Return (X, Y) of the center of cell containing provided text 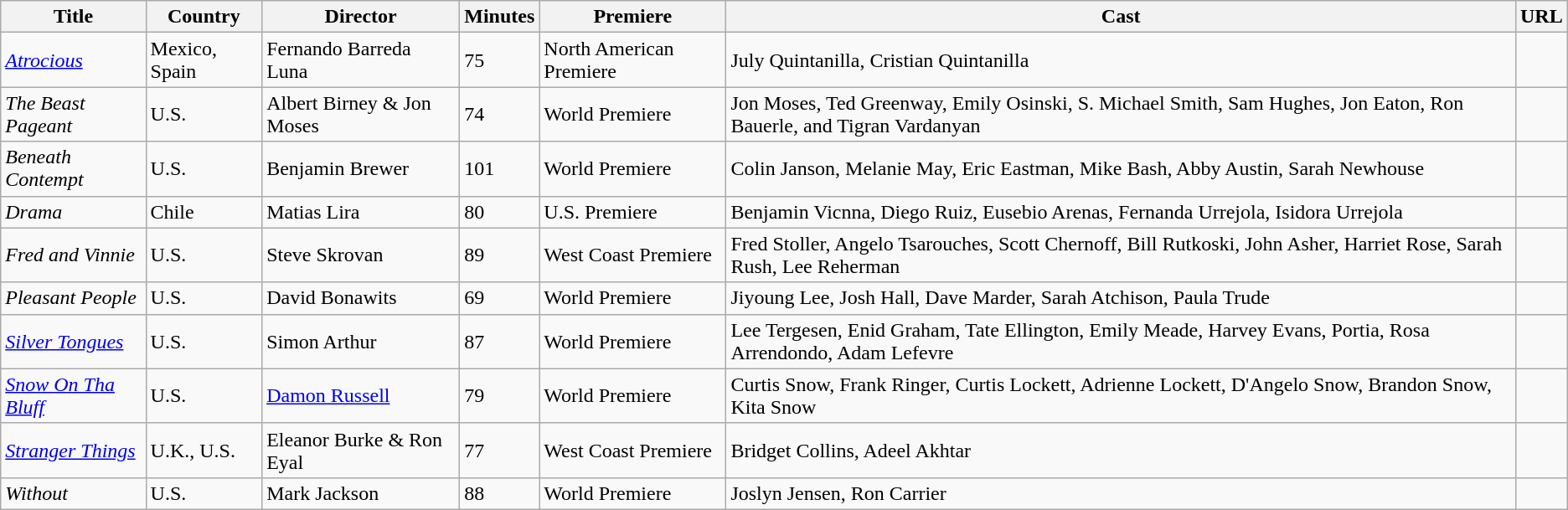
Beneath Contempt (74, 169)
80 (499, 212)
Mexico, Spain (204, 60)
Steve Skrovan (361, 255)
Fernando Barreda Luna (361, 60)
Director (361, 17)
Matias Lira (361, 212)
Country (204, 17)
Mark Jackson (361, 493)
77 (499, 451)
July Quintanilla, Cristian Quintanilla (1121, 60)
Jiyoung Lee, Josh Hall, Dave Marder, Sarah Atchison, Paula Trude (1121, 298)
Minutes (499, 17)
Stranger Things (74, 451)
Jon Moses, Ted Greenway, Emily Osinski, S. Michael Smith, Sam Hughes, Jon Eaton, Ron Bauerle, and Tigran Vardanyan (1121, 114)
U.K., U.S. (204, 451)
Premiere (633, 17)
Simon Arthur (361, 342)
North American Premiere (633, 60)
Fred Stoller, Angelo Tsarouches, Scott Chernoff, Bill Rutkoski, John Asher, Harriet Rose, Sarah Rush, Lee Reherman (1121, 255)
74 (499, 114)
89 (499, 255)
Title (74, 17)
U.S. Premiere (633, 212)
Colin Janson, Melanie May, Eric Eastman, Mike Bash, Abby Austin, Sarah Newhouse (1121, 169)
Atrocious (74, 60)
Benjamin Vicnna, Diego Ruiz, Eusebio Arenas, Fernanda Urrejola, Isidora Urrejola (1121, 212)
Chile (204, 212)
Curtis Snow, Frank Ringer, Curtis Lockett, Adrienne Lockett, D'Angelo Snow, Brandon Snow, Kita Snow (1121, 395)
101 (499, 169)
David Bonawits (361, 298)
Lee Tergesen, Enid Graham, Tate Ellington, Emily Meade, Harvey Evans, Portia, Rosa Arrendondo, Adam Lefevre (1121, 342)
Drama (74, 212)
75 (499, 60)
Silver Tongues (74, 342)
Bridget Collins, Adeel Akhtar (1121, 451)
Albert Birney & Jon Moses (361, 114)
URL (1541, 17)
Snow On Tha Bluff (74, 395)
87 (499, 342)
79 (499, 395)
Benjamin Brewer (361, 169)
Fred and Vinnie (74, 255)
Cast (1121, 17)
Eleanor Burke & Ron Eyal (361, 451)
Without (74, 493)
The Beast Pageant (74, 114)
69 (499, 298)
Joslyn Jensen, Ron Carrier (1121, 493)
Damon Russell (361, 395)
88 (499, 493)
Pleasant People (74, 298)
